Identify which cell holds the provided text, then report its (X, Y) central coordinate. 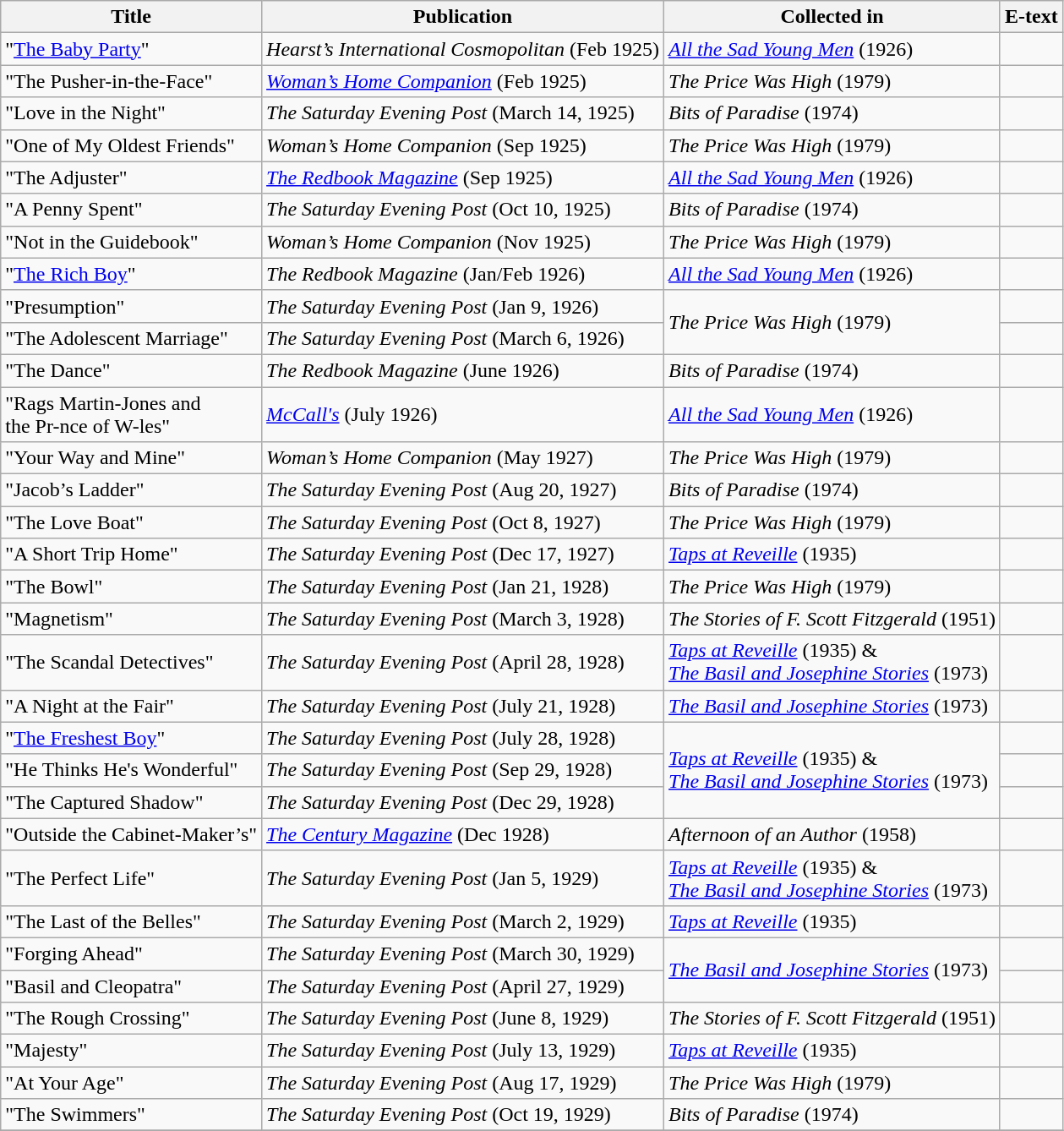
"The Rich Boy" (132, 274)
The Saturday Evening Post (Oct 10, 1925) (463, 210)
Woman’s Home Companion (Nov 1925) (463, 242)
"The Freshest Boy" (132, 738)
The Saturday Evening Post (Dec 17, 1927) (463, 555)
The Redbook Magazine (Jan/Feb 1926) (463, 274)
The Saturday Evening Post (April 27, 1929) (463, 986)
The Saturday Evening Post (July 28, 1928) (463, 738)
"Love in the Night" (132, 113)
"The Captured Shadow" (132, 802)
"Not in the Guidebook" (132, 242)
"The Perfect Life" (132, 877)
The Saturday Evening Post (Sep 29, 1928) (463, 770)
"A Night at the Fair" (132, 706)
Woman’s Home Companion (Sep 1925) (463, 145)
"Presumption" (132, 306)
The Saturday Evening Post (July 21, 1928) (463, 706)
Title (132, 17)
"Your Way and Mine" (132, 458)
Woman’s Home Companion (May 1927) (463, 458)
Afternoon of an Author (1958) (832, 834)
The Saturday Evening Post (Jan 9, 1926) (463, 306)
Woman’s Home Companion (Feb 1925) (463, 81)
The Saturday Evening Post (Oct 8, 1927) (463, 522)
"One of My Oldest Friends" (132, 145)
"The Rough Crossing" (132, 1019)
The Saturday Evening Post (Aug 17, 1929) (463, 1083)
"The Swimmers" (132, 1115)
Publication (463, 17)
The Saturday Evening Post (July 13, 1929) (463, 1051)
"Outside the Cabinet-Maker’s" (132, 834)
Hearst’s International Cosmopolitan (Feb 1925) (463, 49)
"The Scandal Detectives" (132, 663)
"The Love Boat" (132, 522)
"Basil and Cleopatra" (132, 986)
The Saturday Evening Post (Dec 29, 1928) (463, 802)
The Saturday Evening Post (March 2, 1929) (463, 921)
The Saturday Evening Post (Oct 19, 1929) (463, 1115)
"Jacob’s Ladder" (132, 490)
Collected in (832, 17)
"Rags Martin-Jones andthe Pr-nce of W-les" (132, 414)
The Saturday Evening Post (Jan 5, 1929) (463, 877)
McCall's (July 1926) (463, 414)
E-text (1031, 17)
The Saturday Evening Post (Aug 20, 1927) (463, 490)
The Century Magazine (Dec 1928) (463, 834)
"Magnetism" (132, 619)
"The Bowl" (132, 587)
"A Short Trip Home" (132, 555)
"Forging Ahead" (132, 953)
"The Adjuster" (132, 178)
"The Pusher-in-the-Face" (132, 81)
The Redbook Magazine (Sep 1925) (463, 178)
"The Adolescent Marriage" (132, 338)
The Saturday Evening Post (March 14, 1925) (463, 113)
The Saturday Evening Post (June 8, 1929) (463, 1019)
"The Last of the Belles" (132, 921)
"He Thinks He's Wonderful" (132, 770)
"A Penny Spent" (132, 210)
"Majesty" (132, 1051)
The Saturday Evening Post (March 30, 1929) (463, 953)
The Saturday Evening Post (Jan 21, 1928) (463, 587)
The Redbook Magazine (June 1926) (463, 370)
The Saturday Evening Post (March 6, 1926) (463, 338)
"The Baby Party" (132, 49)
The Saturday Evening Post (April 28, 1928) (463, 663)
"At Your Age" (132, 1083)
"The Dance" (132, 370)
The Saturday Evening Post (March 3, 1928) (463, 619)
